Extract the (X, Y) coordinate from the center of the cell holding the provided text.  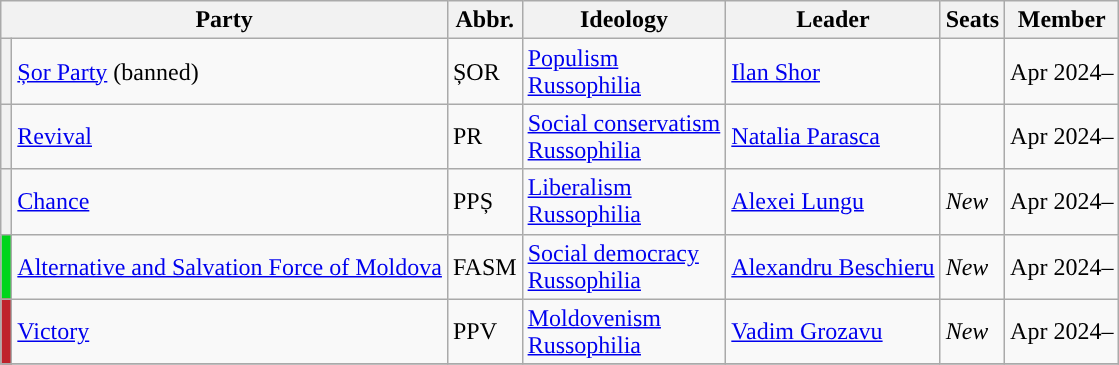
Seats (972, 20)
Victory (230, 332)
Party (224, 20)
PPV (484, 332)
Member (1062, 20)
PR (484, 136)
LiberalismRussophilia (624, 202)
Alexei Lungu (833, 202)
Alexandru Beschieru (833, 266)
Ideology (624, 20)
Abbr. (484, 20)
MoldovenismRussophilia (624, 332)
ȘOR (484, 72)
PopulismRussophilia (624, 72)
Șor Party (banned) (230, 72)
Alternative and Salvation Force of Moldova (230, 266)
Vadim Grozavu (833, 332)
Natalia Parasca (833, 136)
Leader (833, 20)
PPȘ (484, 202)
Chance (230, 202)
FASM (484, 266)
Revival (230, 136)
Ilan Shor (833, 72)
Social democracyRussophilia (624, 266)
Social conservatismRussophilia (624, 136)
